Provide the [x, y] coordinate of the cell's center where the given text is located.  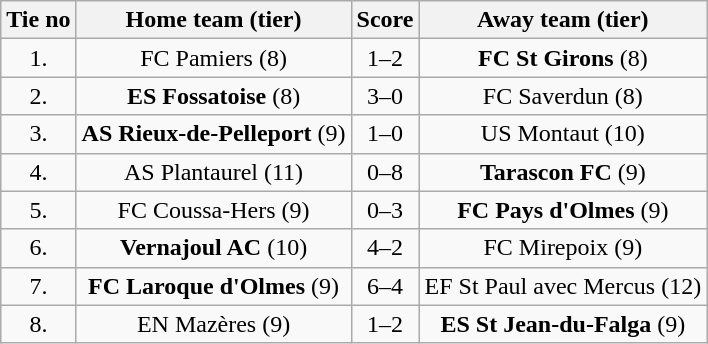
FC Coussa-Hers (9) [214, 210]
3–0 [385, 96]
Tarascon FC (9) [563, 172]
1. [38, 58]
5. [38, 210]
US Montaut (10) [563, 134]
4. [38, 172]
Score [385, 20]
Away team (tier) [563, 20]
AS Rieux-de-Pelleport (9) [214, 134]
6–4 [385, 286]
6. [38, 248]
8. [38, 324]
Tie no [38, 20]
2. [38, 96]
0–3 [385, 210]
3. [38, 134]
Vernajoul AC (10) [214, 248]
4–2 [385, 248]
EF St Paul avec Mercus (12) [563, 286]
FC Pamiers (8) [214, 58]
AS Plantaurel (11) [214, 172]
Home team (tier) [214, 20]
FC Laroque d'Olmes (9) [214, 286]
FC Pays d'Olmes (9) [563, 210]
0–8 [385, 172]
7. [38, 286]
ES Fossatoise (8) [214, 96]
ES St Jean-du-Falga (9) [563, 324]
FC Mirepoix (9) [563, 248]
FC St Girons (8) [563, 58]
EN Mazères (9) [214, 324]
1–0 [385, 134]
FC Saverdun (8) [563, 96]
